Provide the [x, y] coordinate of the cell's center where the given text is located.  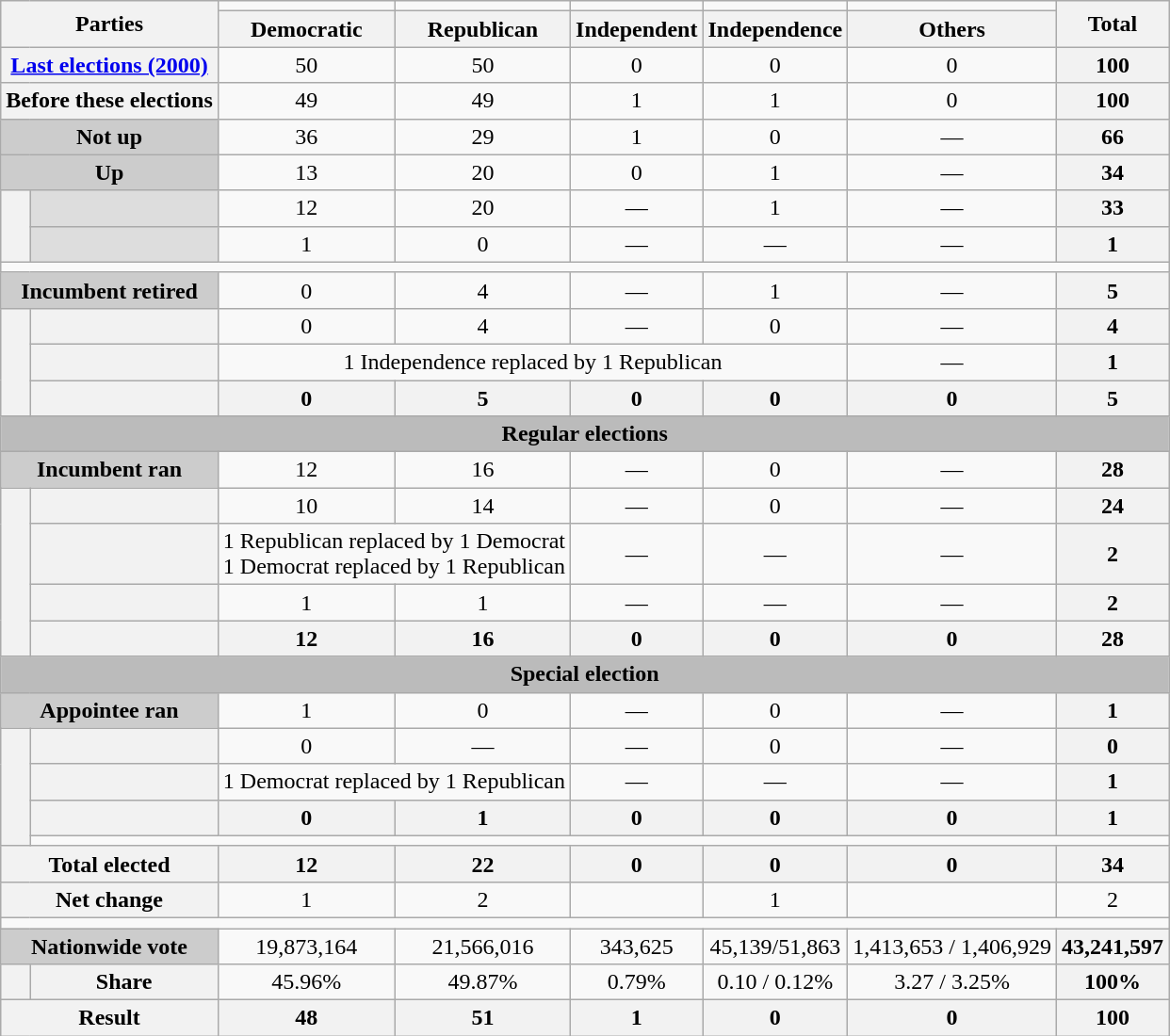
0.10 / 0.12% [775, 982]
51 [482, 1018]
Incumbent ran [109, 470]
29 [482, 137]
19,873,164 [306, 947]
1 Republican replaced by 1 Democrat 1 Democrat replaced by 1 Republican [394, 554]
45.96% [306, 982]
Democratic [306, 29]
Last elections (2000) [109, 65]
3.27 / 3.25% [952, 982]
Nationwide vote [109, 947]
Special election [585, 674]
48 [306, 1018]
1 Democrat replaced by 1 Republican [394, 782]
Regular elections [585, 434]
45,139/51,863 [775, 947]
Net change [109, 899]
66 [1112, 137]
Republican [482, 29]
Result [109, 1018]
Up [109, 172]
Incumbent retired [109, 290]
Parties [109, 24]
Total [1112, 24]
Share [124, 982]
43,241,597 [1112, 947]
49.87% [482, 982]
Independent [637, 29]
1,413,653 / 1,406,929 [952, 947]
21,566,016 [482, 947]
343,625 [637, 947]
Not up [109, 137]
13 [306, 172]
Others [952, 29]
14 [482, 506]
Appointee ran [109, 710]
33 [1112, 208]
Independence [775, 29]
10 [306, 506]
Before these elections [109, 101]
0.79% [637, 982]
Total elected [109, 864]
1 Independence replaced by 1 Republican [532, 362]
36 [306, 137]
100% [1112, 982]
24 [1112, 506]
22 [482, 864]
